Return the [X, Y] coordinate for the center point of the cell that contains the specified text.  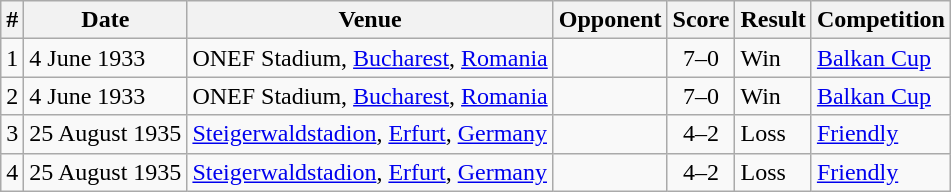
Result [773, 20]
Venue [370, 20]
1 [12, 58]
Competition [880, 20]
# [12, 20]
Opponent [610, 20]
Score [701, 20]
3 [12, 134]
4 [12, 172]
2 [12, 96]
Date [106, 20]
